For the text-containing cell, return its midpoint in (X, Y) coordinate format. 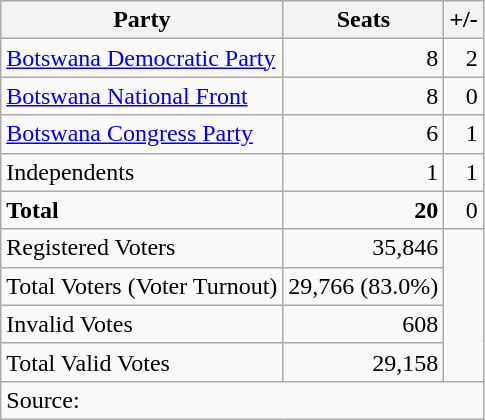
Botswana Congress Party (142, 134)
Seats (364, 20)
Party (142, 20)
Registered Voters (142, 248)
29,158 (364, 362)
Botswana National Front (142, 96)
Botswana Democratic Party (142, 58)
29,766 (83.0%) (364, 286)
6 (364, 134)
Invalid Votes (142, 324)
Total Voters (Voter Turnout) (142, 286)
20 (364, 210)
Source: (242, 400)
Total (142, 210)
35,846 (364, 248)
Independents (142, 172)
608 (364, 324)
2 (464, 58)
Total Valid Votes (142, 362)
+/- (464, 20)
